Pinpoint the cell where the given text exists, returning its (X, Y) midpoint coordinate. 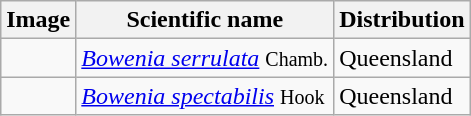
Image (38, 20)
Distribution (402, 20)
Bowenia spectabilis Hook (205, 96)
Bowenia serrulata Chamb. (205, 58)
Scientific name (205, 20)
